Search for the cell housing the specified text and yield its (X, Y) center coordinate. 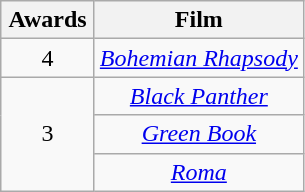
Bohemian Rhapsody (198, 58)
Film (198, 20)
4 (48, 58)
Awards (48, 20)
Black Panther (198, 96)
3 (48, 134)
Roma (198, 172)
Green Book (198, 134)
